Capture the cell that displays the provided text and extract its [X, Y] central coordinate. 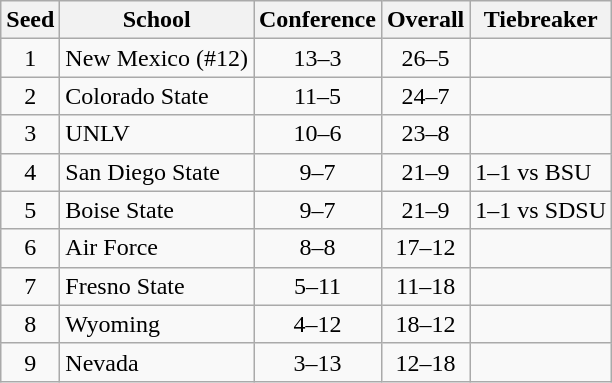
26–5 [425, 58]
School [157, 20]
11–5 [318, 96]
6 [30, 248]
17–12 [425, 248]
1–1 vs BSU [541, 172]
San Diego State [157, 172]
8–8 [318, 248]
UNLV [157, 134]
Seed [30, 20]
Air Force [157, 248]
5–11 [318, 286]
4 [30, 172]
24–7 [425, 96]
1–1 vs SDSU [541, 210]
7 [30, 286]
3 [30, 134]
8 [30, 324]
Colorado State [157, 96]
12–18 [425, 362]
Wyoming [157, 324]
4–12 [318, 324]
13–3 [318, 58]
2 [30, 96]
11–18 [425, 286]
Overall [425, 20]
Fresno State [157, 286]
Boise State [157, 210]
23–8 [425, 134]
Nevada [157, 362]
Tiebreaker [541, 20]
3–13 [318, 362]
9 [30, 362]
18–12 [425, 324]
5 [30, 210]
New Mexico (#12) [157, 58]
10–6 [318, 134]
1 [30, 58]
Conference [318, 20]
